Output the [X, Y] coordinate of the center of the cell containing the given text.  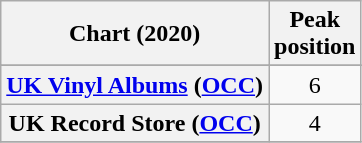
UK Vinyl Albums (OCC) [135, 85]
Chart (2020) [135, 34]
UK Record Store (OCC) [135, 123]
Peakposition [315, 34]
6 [315, 85]
4 [315, 123]
